Detect which cell encompasses the target text, then output its [X, Y] center coordinate. 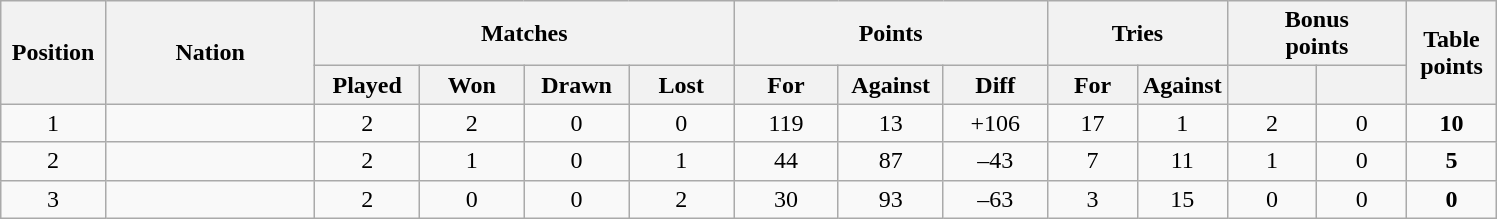
+106 [996, 123]
44 [786, 161]
Won [472, 85]
11 [1182, 161]
Tries [1138, 34]
Nation [210, 52]
Points [891, 34]
Position [54, 52]
87 [890, 161]
Diff [996, 85]
Tablepoints [1452, 52]
Bonuspoints [1316, 34]
Played [368, 85]
Drawn [576, 85]
13 [890, 123]
7 [1093, 161]
–63 [996, 199]
119 [786, 123]
Matches [524, 34]
17 [1093, 123]
5 [1452, 161]
93 [890, 199]
10 [1452, 123]
15 [1182, 199]
–43 [996, 161]
30 [786, 199]
Lost [682, 85]
